From the cell containing the given text, extract its center point as [x, y] coordinate. 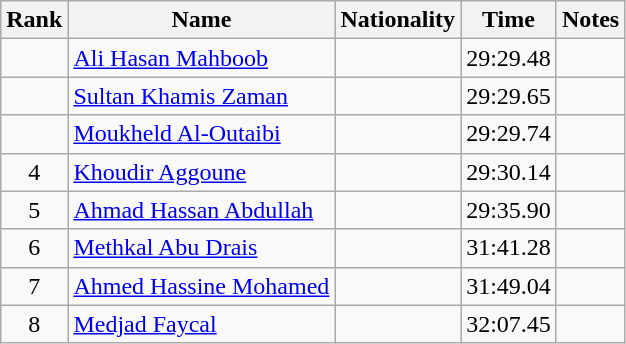
7 [34, 286]
29:29.65 [509, 96]
29:29.74 [509, 134]
5 [34, 210]
8 [34, 324]
29:29.48 [509, 58]
Name [202, 20]
29:30.14 [509, 172]
Moukheld Al-Outaibi [202, 134]
Notes [590, 20]
6 [34, 248]
Ali Hasan Mahboob [202, 58]
Rank [34, 20]
Medjad Faycal [202, 324]
31:49.04 [509, 286]
Time [509, 20]
Nationality [398, 20]
Sultan Khamis Zaman [202, 96]
Ahmad Hassan Abdullah [202, 210]
29:35.90 [509, 210]
Methkal Abu Drais [202, 248]
Ahmed Hassine Mohamed [202, 286]
32:07.45 [509, 324]
Khoudir Aggoune [202, 172]
4 [34, 172]
31:41.28 [509, 248]
